Search for the cell housing the specified text and yield its (x, y) center coordinate. 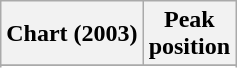
Peakposition (189, 34)
Chart (2003) (72, 34)
